Locate the cell with the specified text and output its [x, y] center coordinate. 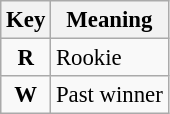
Past winner [110, 95]
W [26, 95]
Meaning [110, 20]
Rookie [110, 58]
Key [26, 20]
R [26, 58]
